Provide the [x, y] coordinate of the cell's center where the given text is located.  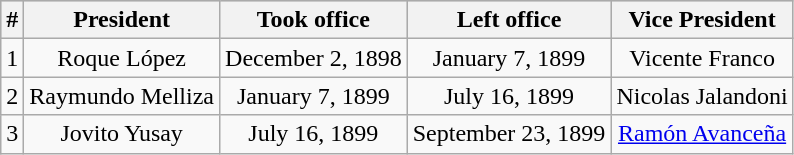
Vicente Franco [702, 58]
Vice President [702, 20]
Roque López [122, 58]
Took office [314, 20]
Ramón Avanceña [702, 134]
# [12, 20]
Nicolas Jalandoni [702, 96]
3 [12, 134]
Raymundo Melliza [122, 96]
December 2, 1898 [314, 58]
September 23, 1899 [509, 134]
President [122, 20]
1 [12, 58]
Jovito Yusay [122, 134]
2 [12, 96]
Left office [509, 20]
